Return (X, Y) of the center of cell containing provided text 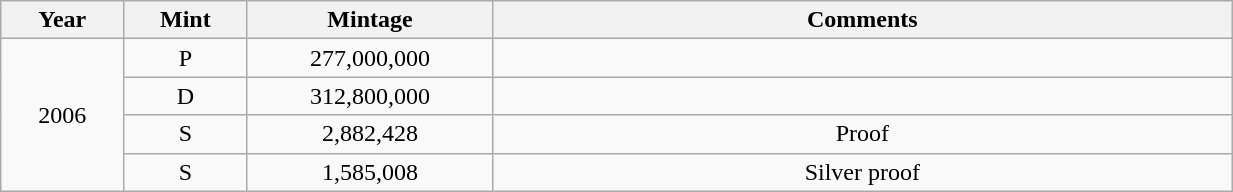
Comments (862, 20)
2006 (62, 115)
1,585,008 (370, 172)
P (186, 58)
277,000,000 (370, 58)
Mint (186, 20)
Mintage (370, 20)
D (186, 96)
Proof (862, 134)
Year (62, 20)
2,882,428 (370, 134)
312,800,000 (370, 96)
Silver proof (862, 172)
